Pinpoint the cell where the given text exists, returning its (X, Y) midpoint coordinate. 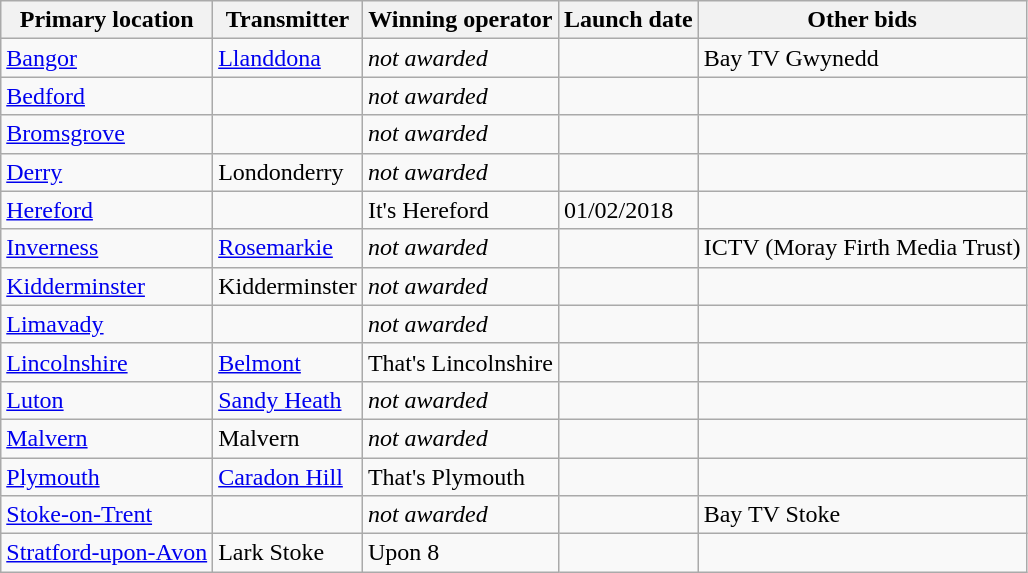
Belmont (288, 362)
Primary location (107, 20)
It's Hereford (460, 210)
Derry (107, 172)
Rosemarkie (288, 248)
Hereford (107, 210)
Upon 8 (460, 553)
Bedford (107, 96)
Inverness (107, 248)
Bay TV Gwynedd (862, 58)
Winning operator (460, 20)
Bangor (107, 58)
Stratford-upon-Avon (107, 553)
Lark Stoke (288, 553)
Other bids (862, 20)
Llanddona (288, 58)
Limavady (107, 324)
Bay TV Stoke (862, 515)
Lincolnshire (107, 362)
Luton (107, 400)
Launch date (628, 20)
Transmitter (288, 20)
Caradon Hill (288, 477)
01/02/2018 (628, 210)
Sandy Heath (288, 400)
Londonderry (288, 172)
Bromsgrove (107, 134)
That's Lincolnshire (460, 362)
ICTV (Moray Firth Media Trust) (862, 248)
Plymouth (107, 477)
That's Plymouth (460, 477)
Stoke-on-Trent (107, 515)
